Output the [X, Y] coordinate of the center of the cell containing the given text.  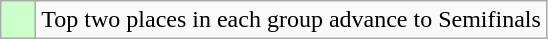
Top two places in each group advance to Semifinals [292, 20]
